Return [X, Y] of the center of cell containing provided text 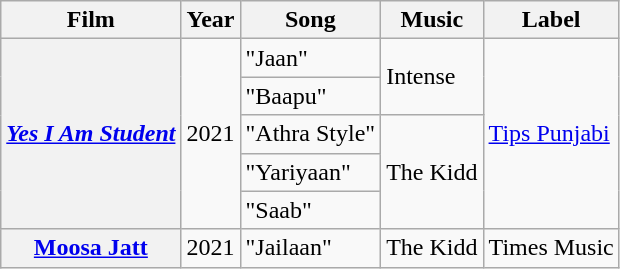
"Yariyaan" [310, 172]
"Jaan" [310, 58]
Song [310, 20]
"Baapu" [310, 96]
Moosa Jatt [91, 248]
Tips Punjabi [551, 134]
"Athra Style" [310, 134]
Year [210, 20]
Times Music [551, 248]
Film [91, 20]
Music [432, 20]
Intense [432, 77]
"Saab" [310, 210]
Label [551, 20]
Yes I Am Student [91, 134]
"Jailaan" [310, 248]
